Detect which cell encompasses the target text, then output its [X, Y] center coordinate. 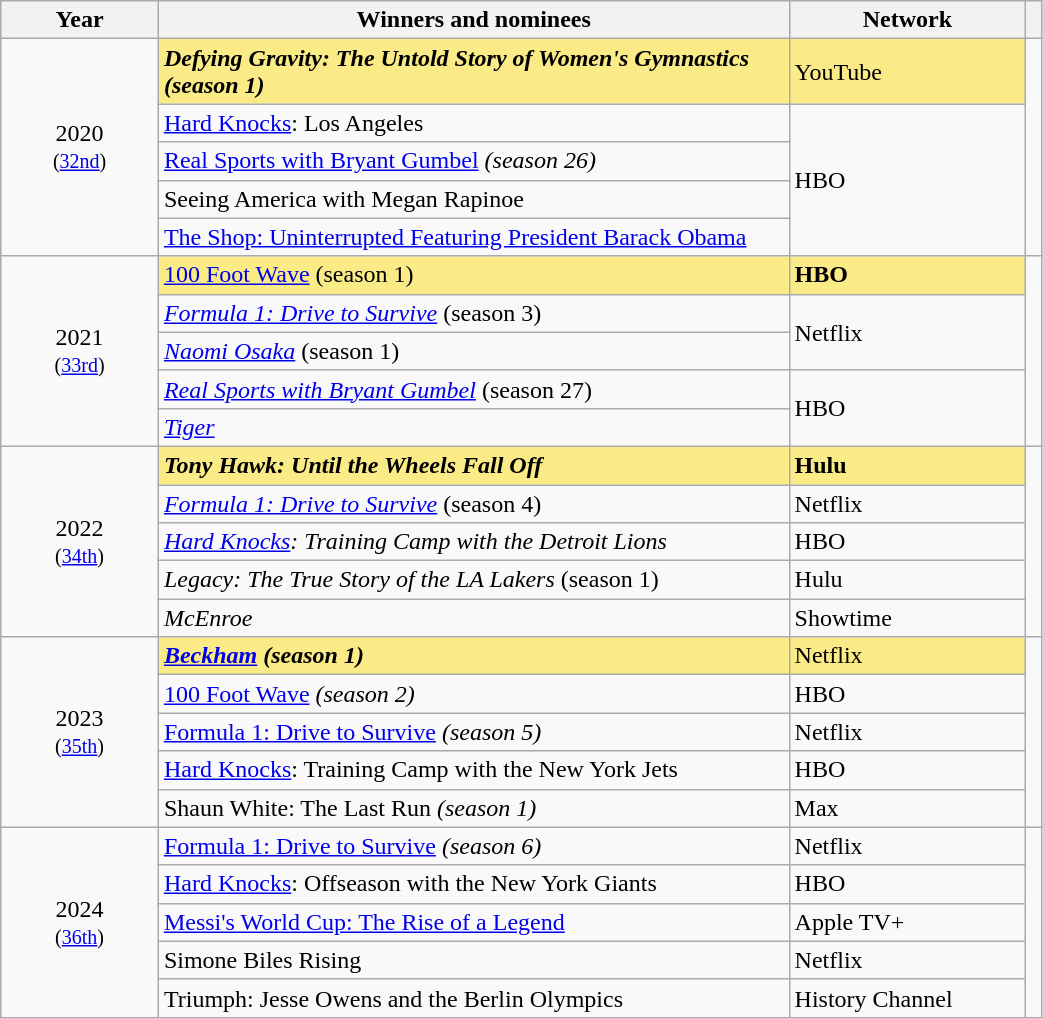
Showtime [908, 618]
The Shop: Uninterrupted Featuring President Barack Obama [474, 237]
Hard Knocks: Training Camp with the New York Jets [474, 770]
Simone Biles Rising [474, 960]
Messi's World Cup: The Rise of a Legend [474, 922]
Beckham (season 1) [474, 656]
Formula 1: Drive to Survive (season 5) [474, 732]
Max [908, 808]
Shaun White: The Last Run (season 1) [474, 808]
History Channel [908, 998]
Real Sports with Bryant Gumbel (season 26) [474, 161]
2023(35th) [80, 732]
Hard Knocks: Los Angeles [474, 123]
Formula 1: Drive to Survive (season 3) [474, 313]
2021(33rd) [80, 351]
YouTube [908, 72]
2020(32nd) [80, 148]
Hard Knocks: Training Camp with the Detroit Lions [474, 542]
Network [908, 20]
Formula 1: Drive to Survive (season 4) [474, 503]
Apple TV+ [908, 922]
Defying Gravity: The Untold Story of Women's Gymnastics (season 1) [474, 72]
Tiger [474, 427]
Naomi Osaka (season 1) [474, 351]
Hard Knocks: Offseason with the New York Giants [474, 884]
2022(34th) [80, 541]
McEnroe [474, 618]
Seeing America with Megan Rapinoe [474, 199]
Triumph: Jesse Owens and the Berlin Olympics [474, 998]
Real Sports with Bryant Gumbel (season 27) [474, 389]
100 Foot Wave (season 1) [474, 275]
100 Foot Wave (season 2) [474, 694]
Year [80, 20]
Winners and nominees [474, 20]
Formula 1: Drive to Survive (season 6) [474, 846]
Legacy: The True Story of the LA Lakers (season 1) [474, 580]
2024(36th) [80, 922]
Tony Hawk: Until the Wheels Fall Off [474, 465]
